Detect which cell encompasses the target text, then output its (x, y) center coordinate. 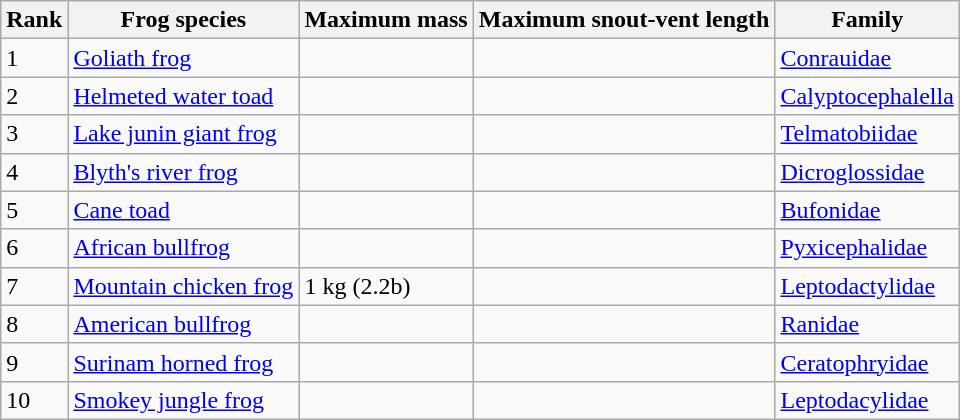
Blyth's river frog (184, 172)
Cane toad (184, 210)
6 (34, 248)
4 (34, 172)
Dicroglossidae (867, 172)
Calyptocephalella (867, 96)
Goliath frog (184, 58)
9 (34, 362)
3 (34, 134)
Pyxicephalidae (867, 248)
Frog species (184, 20)
1 (34, 58)
African bullfrog (184, 248)
Bufonidae (867, 210)
Smokey jungle frog (184, 400)
Family (867, 20)
Leptodactylidae (867, 286)
Ranidae (867, 324)
Rank (34, 20)
American bullfrog (184, 324)
Lake junin giant frog (184, 134)
2 (34, 96)
Surinam horned frog (184, 362)
10 (34, 400)
Conrauidae (867, 58)
Maximum mass (386, 20)
Maximum snout-vent length (624, 20)
1 kg (2.2b) (386, 286)
Leptodacylidae (867, 400)
Ceratophryidae (867, 362)
8 (34, 324)
Telmatobiidae (867, 134)
Helmeted water toad (184, 96)
Mountain chicken frog (184, 286)
7 (34, 286)
5 (34, 210)
